Identify which cell holds the provided text, then report its [x, y] central coordinate. 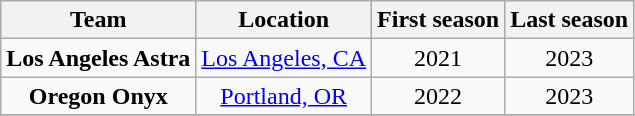
Team [98, 20]
Portland, OR [284, 96]
Location [284, 20]
Last season [570, 20]
Los Angeles Astra [98, 58]
2022 [438, 96]
First season [438, 20]
2021 [438, 58]
Los Angeles, CA [284, 58]
Oregon Onyx [98, 96]
